From the cell containing the given text, extract its center point as [X, Y] coordinate. 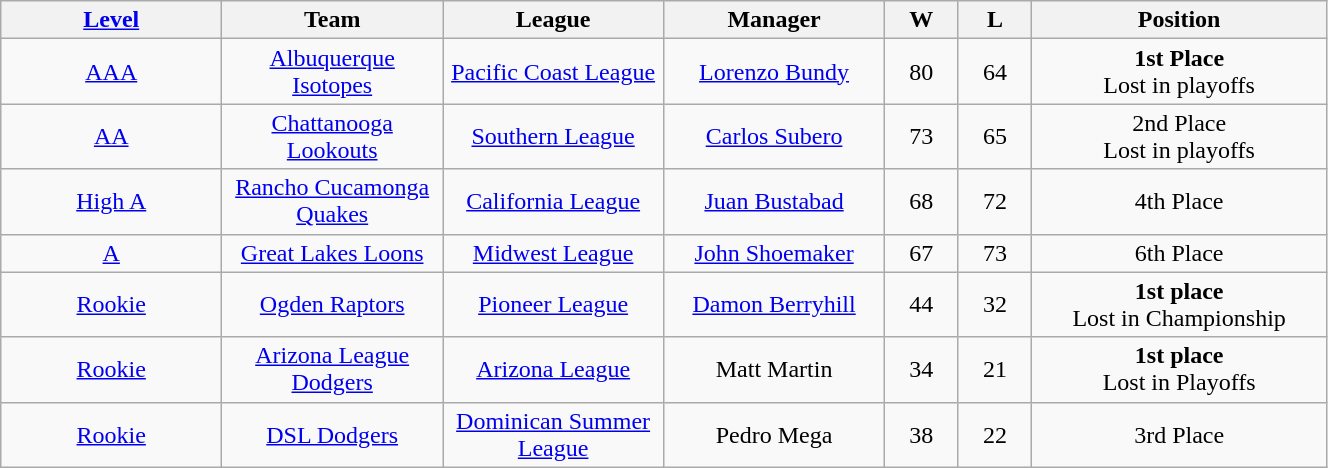
Arizona League [554, 370]
64 [995, 72]
2nd PlaceLost in playoffs [1180, 136]
Matt Martin [774, 370]
Lorenzo Bundy [774, 72]
80 [922, 72]
Carlos Subero [774, 136]
Albuquerque Isotopes [332, 72]
League [554, 20]
Chattanooga Lookouts [332, 136]
Dominican Summer League [554, 434]
44 [922, 304]
Pioneer League [554, 304]
Damon Berryhill [774, 304]
California League [554, 202]
Rancho Cucamonga Quakes [332, 202]
22 [995, 434]
Pedro Mega [774, 434]
Midwest League [554, 253]
A [112, 253]
AAA [112, 72]
65 [995, 136]
DSL Dodgers [332, 434]
Pacific Coast League [554, 72]
Arizona League Dodgers [332, 370]
Manager [774, 20]
1st place Lost in Championship [1180, 304]
68 [922, 202]
3rd Place [1180, 434]
1st place Lost in Playoffs [1180, 370]
Level [112, 20]
67 [922, 253]
Position [1180, 20]
21 [995, 370]
AA [112, 136]
Ogden Raptors [332, 304]
John Shoemaker [774, 253]
Team [332, 20]
Southern League [554, 136]
38 [922, 434]
L [995, 20]
34 [922, 370]
Great Lakes Loons [332, 253]
4th Place [1180, 202]
1st Place Lost in playoffs [1180, 72]
Juan Bustabad [774, 202]
32 [995, 304]
72 [995, 202]
High A [112, 202]
W [922, 20]
6th Place [1180, 253]
